Find where the given text appears and provide that cell's center as [x, y] coordinate. 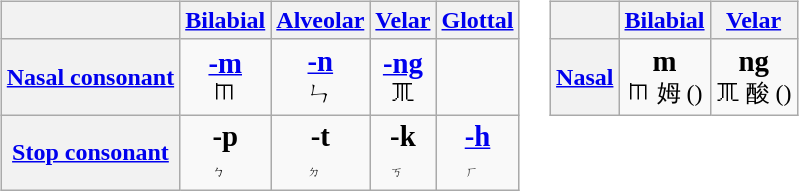
-k ㆶ [403, 153]
ng ㆭ 酸 () [754, 77]
Nasal consonant [90, 77]
Stop consonant [90, 153]
-m ㆬ [226, 77]
-h ㆷ [478, 153]
-n ㄣ [320, 77]
Alveolar [320, 20]
m ㆬ 姆 () [664, 77]
-p ㆴ [226, 153]
Nasal [585, 77]
-t ㆵ [320, 153]
Glottal [478, 20]
-ng ㆭ [403, 77]
